Return the [X, Y] coordinate for the center point of the cell that contains the specified text.  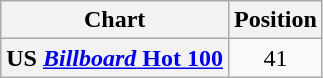
Position [276, 20]
US Billboard Hot 100 [115, 58]
41 [276, 58]
Chart [115, 20]
